Output the (x, y) coordinate of the center of the cell containing the given text.  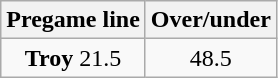
48.5 (210, 58)
Pregame line (74, 20)
Troy 21.5 (74, 58)
Over/under (210, 20)
